Identify which cell holds the provided text, then report its [x, y] central coordinate. 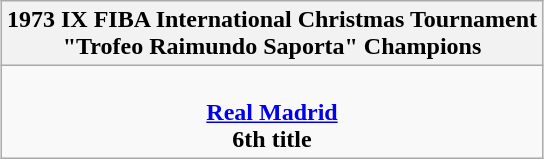
1973 IX FIBA International Christmas Tournament"Trofeo Raimundo Saporta" Champions [272, 34]
Real Madrid6th title [272, 112]
